Determine the [x, y] coordinate at the center of the cell enclosing the given text.  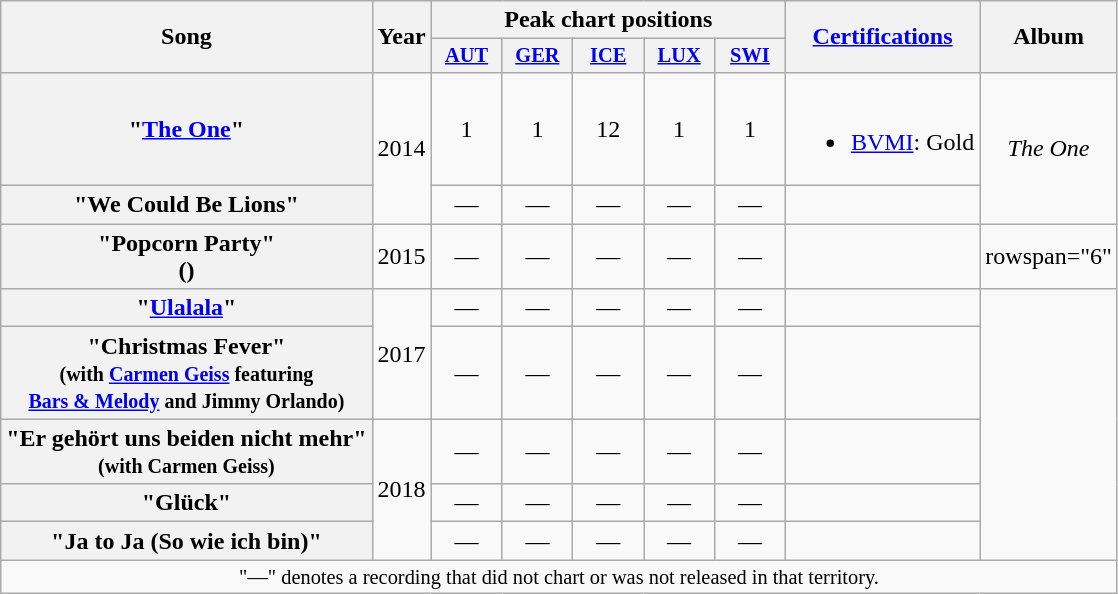
2017 [402, 354]
Peak chart positions [608, 20]
"The One" [186, 128]
LUX [680, 56]
2018 [402, 490]
"Ulalala" [186, 308]
Song [186, 37]
2014 [402, 148]
Year [402, 37]
"Popcorn Party"() [186, 256]
Certifications [882, 37]
"—" denotes a recording that did not chart or was not released in that territory. [560, 577]
Album [1049, 37]
rowspan="6" [1049, 256]
SWI [750, 56]
BVMI: Gold [882, 128]
"We Could Be Lions" [186, 205]
"Glück" [186, 503]
"Ja to Ja (So wie ich bin)" [186, 541]
"Er gehört uns beiden nicht mehr"(with Carmen Geiss) [186, 452]
12 [608, 128]
AUT [466, 56]
ICE [608, 56]
GER [538, 56]
The One [1049, 148]
2015 [402, 256]
"Christmas Fever"(with Carmen Geiss featuring Bars & Melody and Jimmy Orlando) [186, 373]
